Capture the cell that displays the provided text and extract its [x, y] central coordinate. 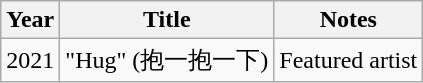
"Hug" (抱一抱一下) [167, 60]
Year [30, 20]
Notes [348, 20]
Featured artist [348, 60]
Title [167, 20]
2021 [30, 60]
